Capture the cell that displays the provided text and extract its [X, Y] central coordinate. 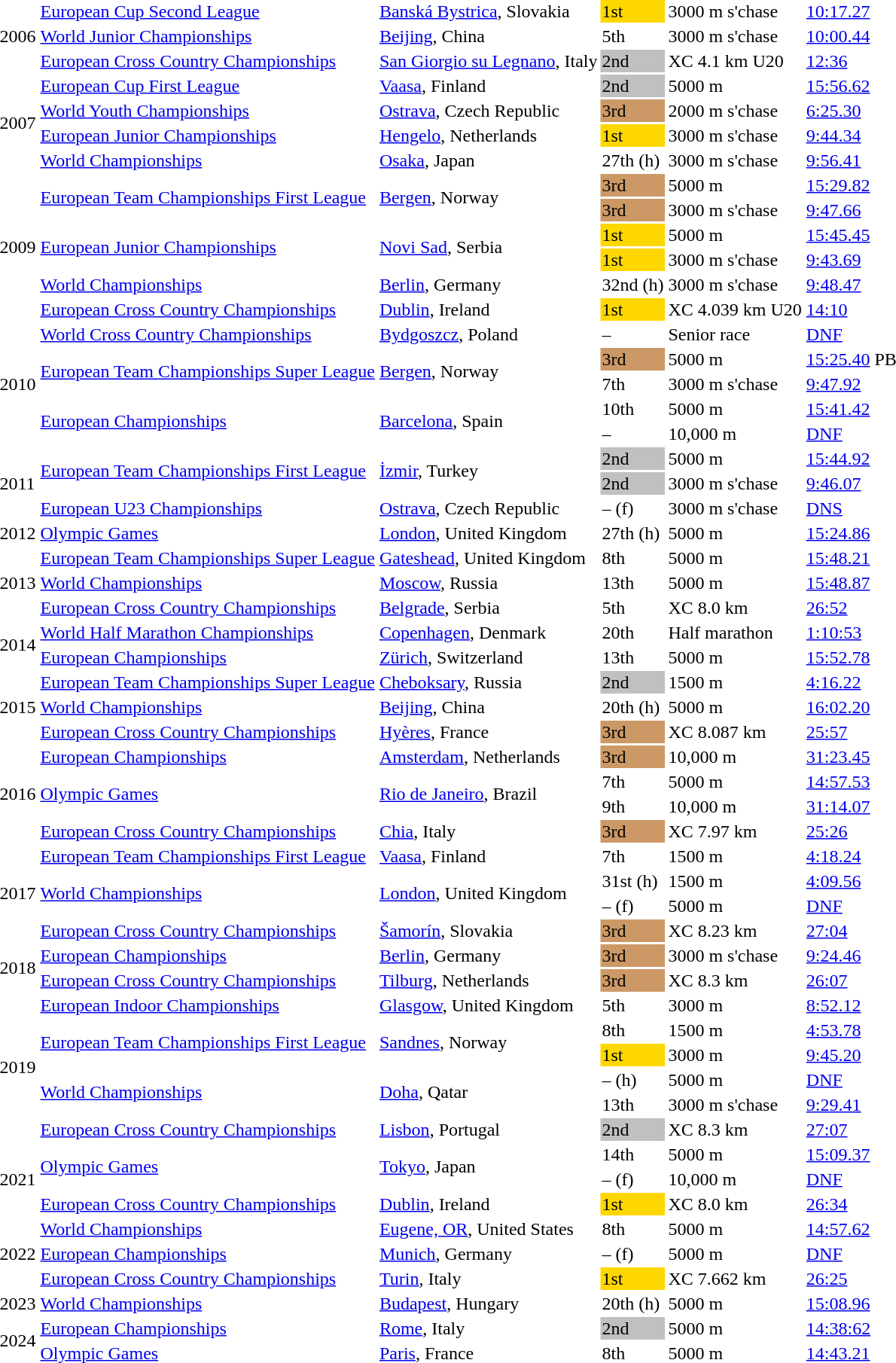
– (h) [632, 1080]
10th [632, 409]
Sandnes, Norway [488, 1042]
Doha, Qatar [488, 1092]
Tokyo, Japan [488, 1167]
Rome, Italy [488, 1328]
XC 8.087 km [735, 732]
32nd (h) [632, 285]
14th [632, 1154]
Budapest, Hungary [488, 1304]
Hengelo, Netherlands [488, 136]
Gateshead, United Kingdom [488, 558]
Tilburg, Netherlands [488, 980]
Copenhagen, Denmark [488, 633]
Half marathon [735, 633]
XC 4.1 km U20 [735, 61]
Senior race [735, 334]
2000 m s'chase [735, 111]
Lisbon, Portugal [488, 1130]
World Junior Championships [208, 36]
Munich, Germany [488, 1254]
San Giorgio su Legnano, Italy [488, 61]
Eugene, OR, United States [488, 1229]
XC 7.662 km [735, 1279]
World Cross Country Championships [208, 334]
Moscow, Russia [488, 583]
Hyères, France [488, 732]
European Cup Second League [208, 11]
Rio de Janeiro, Brazil [488, 794]
9th [632, 807]
Glasgow, United Kingdom [488, 1005]
European Cup First League [208, 86]
Šamorín, Slovakia [488, 931]
31st (h) [632, 881]
European U23 Championships [208, 508]
Osaka, Japan [488, 160]
European Indoor Championships [208, 1005]
Barcelona, Spain [488, 422]
İzmir, Turkey [488, 471]
XC 7.97 km [735, 831]
World Half Marathon Championships [208, 633]
World Youth Championships [208, 111]
Cheboksary, Russia [488, 682]
Novi Sad, Serbia [488, 247]
Zürich, Switzerland [488, 657]
Amsterdam, Netherlands [488, 757]
XC 4.039 km U20 [735, 309]
Banská Bystrica, Slovakia [488, 11]
Turin, Italy [488, 1279]
Bydgoszcz, Poland [488, 334]
Chia, Italy [488, 831]
20th [632, 633]
XC 8.23 km [735, 931]
Belgrade, Serbia [488, 608]
